Locate the cell with the specified text and output its (X, Y) center coordinate. 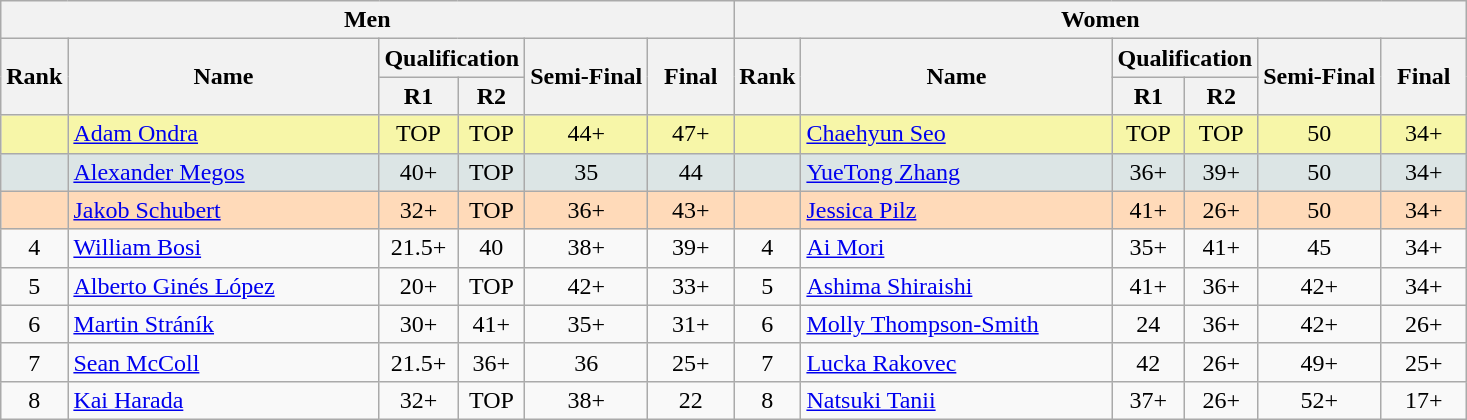
Chaehyun Seo (956, 134)
52+ (1320, 400)
36 (586, 362)
Molly Thompson-Smith (956, 324)
24 (1148, 324)
Ashima Shiraishi (956, 286)
37+ (1148, 400)
40 (492, 248)
43+ (691, 210)
Natsuki Tanii (956, 400)
42 (1148, 362)
31+ (691, 324)
20+ (418, 286)
22 (691, 400)
35 (586, 172)
Martin Stráník (224, 324)
44+ (586, 134)
Adam Ondra (224, 134)
Jessica Pilz (956, 210)
30+ (418, 324)
Sean McColl (224, 362)
17+ (1424, 400)
Jakob Schubert (224, 210)
Men (368, 20)
Alberto Ginés López (224, 286)
Ai Mori (956, 248)
45 (1320, 248)
YueTong Zhang (956, 172)
40+ (418, 172)
Women (1100, 20)
Alexander Megos (224, 172)
Lucka Rakovec (956, 362)
Kai Harada (224, 400)
44 (691, 172)
33+ (691, 286)
49+ (1320, 362)
47+ (691, 134)
William Bosi (224, 248)
